From the cell containing the given text, extract its center point as (x, y) coordinate. 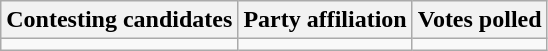
Party affiliation (325, 20)
Votes polled (480, 20)
Contesting candidates (120, 20)
